Provide the [x, y] coordinate of the cell's center where the given text is located.  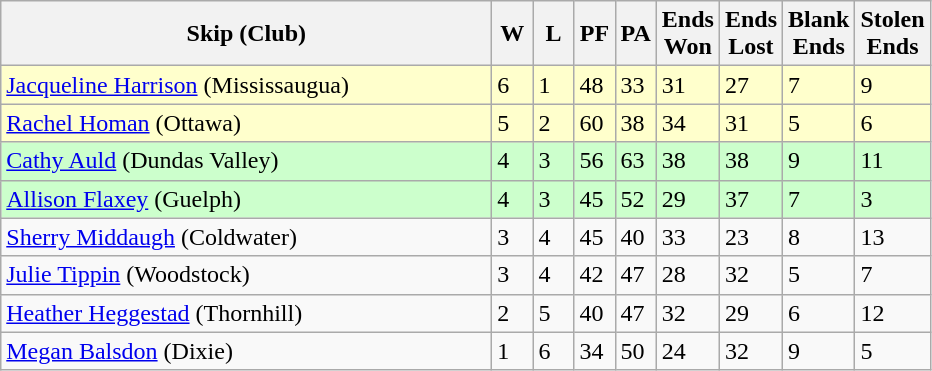
Ends Won [688, 34]
PF [594, 34]
42 [594, 275]
24 [688, 351]
Rachel Homan (Ottawa) [246, 123]
63 [636, 161]
L [554, 34]
60 [594, 123]
Blank Ends [819, 34]
56 [594, 161]
50 [636, 351]
Ends Lost [750, 34]
48 [594, 85]
Sherry Middaugh (Coldwater) [246, 237]
Stolen Ends [892, 34]
23 [750, 237]
Skip (Club) [246, 34]
Julie Tippin (Woodstock) [246, 275]
13 [892, 237]
Cathy Auld (Dundas Valley) [246, 161]
27 [750, 85]
52 [636, 199]
12 [892, 313]
Allison Flaxey (Guelph) [246, 199]
Megan Balsdon (Dixie) [246, 351]
8 [819, 237]
11 [892, 161]
PA [636, 34]
37 [750, 199]
28 [688, 275]
Heather Heggestad (Thornhill) [246, 313]
Jacqueline Harrison (Mississaugua) [246, 85]
W [512, 34]
